Search for the cell housing the specified text and yield its (X, Y) center coordinate. 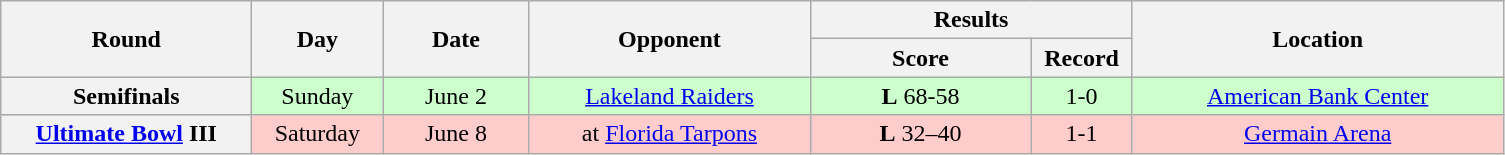
L 68-58 (920, 96)
L 32–40 (920, 134)
Germain Arena (1318, 134)
1-1 (1082, 134)
Opponent (670, 39)
Results (971, 20)
Record (1082, 58)
Saturday (318, 134)
Semifinals (126, 96)
Date (456, 39)
June 8 (456, 134)
Day (318, 39)
June 2 (456, 96)
Sunday (318, 96)
Lakeland Raiders (670, 96)
Score (920, 58)
1-0 (1082, 96)
at Florida Tarpons (670, 134)
Ultimate Bowl III (126, 134)
American Bank Center (1318, 96)
Location (1318, 39)
Round (126, 39)
